For the text-containing cell, return its midpoint in [X, Y] coordinate format. 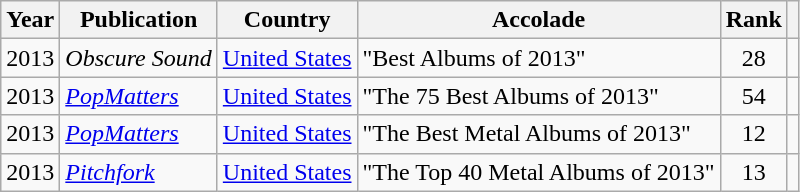
Rank [754, 20]
"The Best Metal Albums of 2013" [538, 134]
Obscure Sound [139, 58]
Accolade [538, 20]
"The Top 40 Metal Albums of 2013" [538, 172]
13 [754, 172]
"The 75 Best Albums of 2013" [538, 96]
54 [754, 96]
12 [754, 134]
Country [287, 20]
Year [30, 20]
"Best Albums of 2013" [538, 58]
Pitchfork [139, 172]
28 [754, 58]
Publication [139, 20]
